Locate the cell with the specified text and output its (x, y) center coordinate. 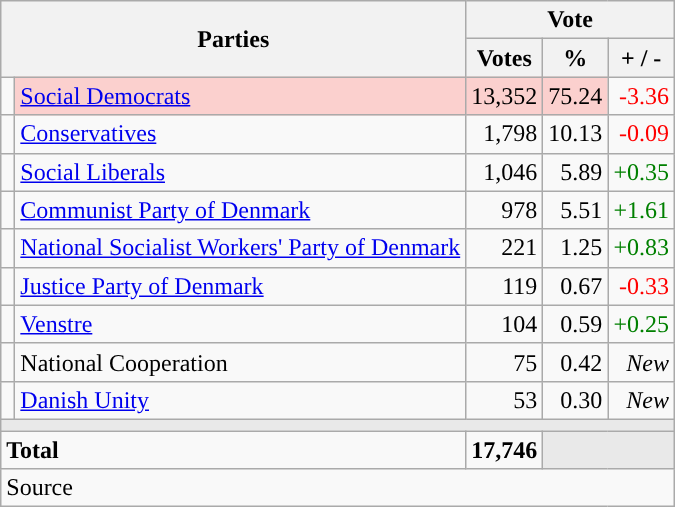
0.59 (576, 324)
Social Liberals (240, 172)
1,046 (504, 172)
75 (504, 362)
1.25 (576, 248)
Danish Unity (240, 400)
+0.83 (642, 248)
75.24 (576, 96)
Conservatives (240, 134)
221 (504, 248)
0.42 (576, 362)
National Socialist Workers' Party of Denmark (240, 248)
104 (504, 324)
+0.25 (642, 324)
% (576, 58)
-0.33 (642, 286)
5.51 (576, 210)
0.67 (576, 286)
Total (234, 449)
National Cooperation (240, 362)
Communist Party of Denmark (240, 210)
Votes (504, 58)
+ / - (642, 58)
10.13 (576, 134)
-3.36 (642, 96)
53 (504, 400)
Justice Party of Denmark (240, 286)
0.30 (576, 400)
17,746 (504, 449)
Source (338, 488)
+0.35 (642, 172)
5.89 (576, 172)
Venstre (240, 324)
+1.61 (642, 210)
978 (504, 210)
-0.09 (642, 134)
Social Democrats (240, 96)
1,798 (504, 134)
13,352 (504, 96)
Parties (234, 39)
Vote (570, 20)
119 (504, 286)
